Extract the [X, Y] coordinate from the center of the cell holding the provided text.  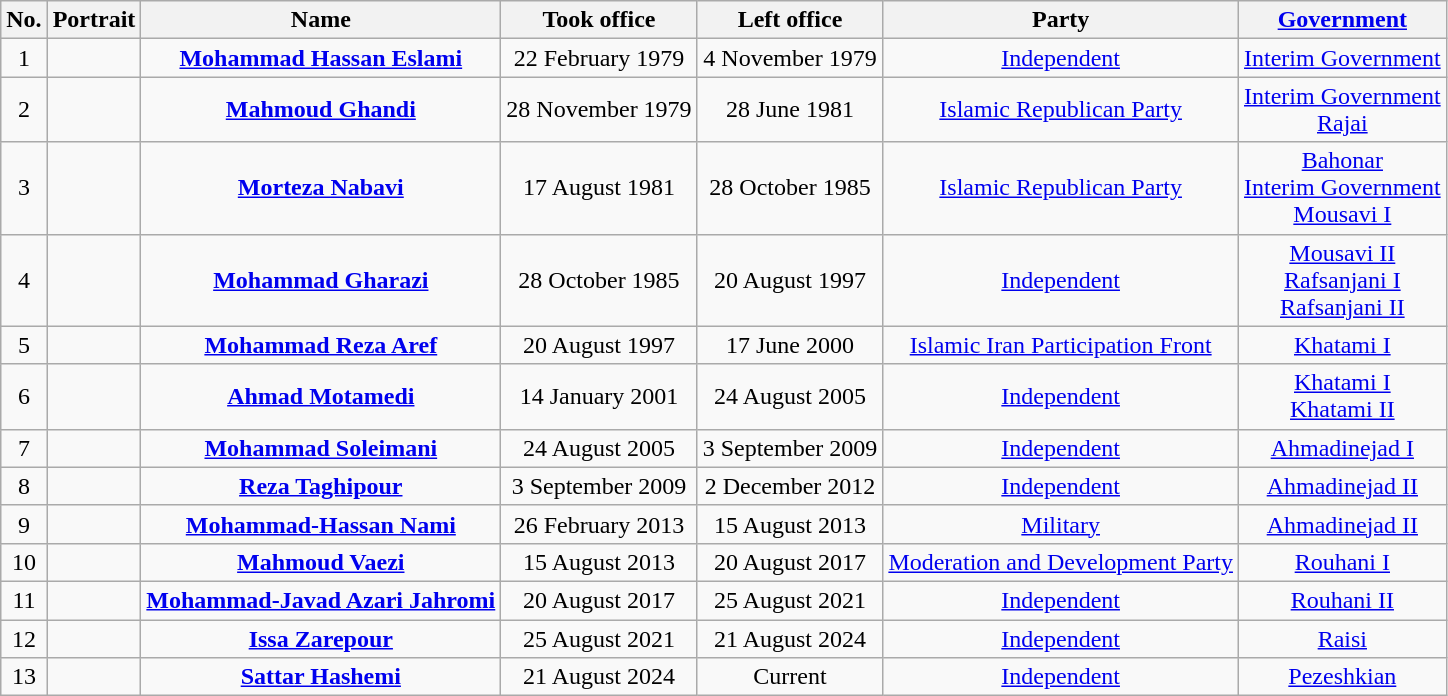
14 January 2001 [599, 396]
Mohammad Hassan Eslami [321, 58]
Current [790, 677]
No. [24, 20]
28 November 1979 [599, 110]
Mohammad Gharazi [321, 280]
Khatami I [1342, 345]
26 February 2013 [599, 524]
6 [24, 396]
Left office [790, 20]
Mohammad-Hassan Nami [321, 524]
Rouhani I [1342, 562]
1 [24, 58]
11 [24, 600]
17 August 1981 [599, 188]
22 February 1979 [599, 58]
12 [24, 639]
7 [24, 448]
Pezeshkian [1342, 677]
Mohammad Soleimani [321, 448]
Mahmoud Ghandi [321, 110]
Interim Government [1342, 58]
8 [24, 486]
Ahmadinejad I [1342, 448]
Name [321, 20]
Islamic Iran Participation Front [1061, 345]
Issa Zarepour [321, 639]
Reza Taghipour [321, 486]
Rouhani II [1342, 600]
28 June 1981 [790, 110]
BahonarInterim GovernmentMousavi I [1342, 188]
9 [24, 524]
Khatami IKhatami II [1342, 396]
17 June 2000 [790, 345]
Sattar Hashemi [321, 677]
Moderation and Development Party [1061, 562]
Took office [599, 20]
Ahmad Motamedi [321, 396]
Government [1342, 20]
2 [24, 110]
Mohammad-Javad Azari Jahromi [321, 600]
13 [24, 677]
4 [24, 280]
3 [24, 188]
5 [24, 345]
4 November 1979 [790, 58]
Party [1061, 20]
Mohammad Reza Aref [321, 345]
Military [1061, 524]
Raisi [1342, 639]
Interim GovernmentRajai [1342, 110]
2 December 2012 [790, 486]
Morteza Nabavi [321, 188]
Mahmoud Vaezi [321, 562]
10 [24, 562]
Mousavi IIRafsanjani IRafsanjani II [1342, 280]
Portrait [94, 20]
